Determine the [X, Y] coordinate at the center of the cell enclosing the given text.  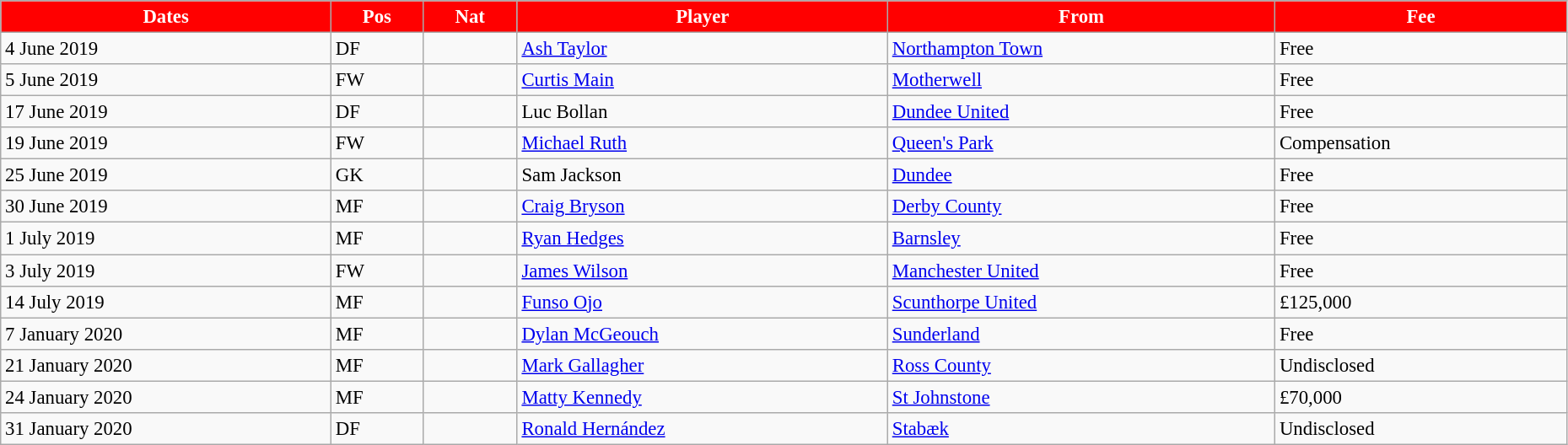
Compensation [1421, 143]
Stabæk [1081, 429]
Craig Bryson [702, 206]
Ash Taylor [702, 49]
Manchester United [1081, 271]
Ronald Hernández [702, 429]
Mark Gallagher [702, 365]
14 July 2019 [166, 302]
St Johnstone [1081, 397]
Derby County [1081, 206]
Funso Ojo [702, 302]
17 June 2019 [166, 112]
£125,000 [1421, 302]
3 July 2019 [166, 271]
Nat [470, 17]
7 January 2020 [166, 334]
30 June 2019 [166, 206]
Curtis Main [702, 80]
4 June 2019 [166, 49]
GK [376, 175]
Matty Kennedy [702, 397]
Dundee United [1081, 112]
31 January 2020 [166, 429]
Barnsley [1081, 239]
Player [702, 17]
Fee [1421, 17]
Queen's Park [1081, 143]
21 January 2020 [166, 365]
James Wilson [702, 271]
Luc Bollan [702, 112]
Sam Jackson [702, 175]
Dylan McGeouch [702, 334]
24 January 2020 [166, 397]
Scunthorpe United [1081, 302]
5 June 2019 [166, 80]
From [1081, 17]
19 June 2019 [166, 143]
Dundee [1081, 175]
Ryan Hedges [702, 239]
Motherwell [1081, 80]
Pos [376, 17]
Michael Ruth [702, 143]
Dates [166, 17]
Sunderland [1081, 334]
Northampton Town [1081, 49]
Ross County [1081, 365]
25 June 2019 [166, 175]
1 July 2019 [166, 239]
£70,000 [1421, 397]
